Locate the cell with the specified text and output its [X, Y] center coordinate. 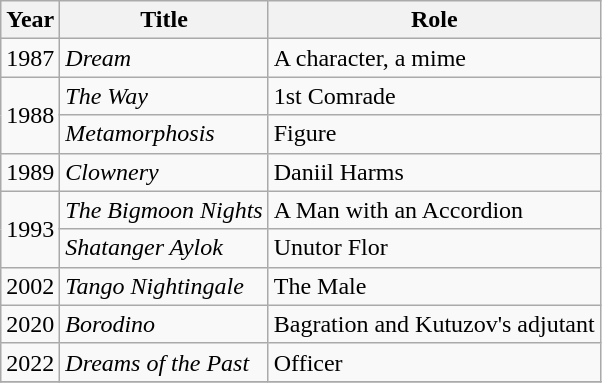
Daniil Harms [434, 172]
Year [30, 20]
Role [434, 20]
Tango Nightingale [164, 286]
Unutor Flor [434, 248]
2002 [30, 286]
1989 [30, 172]
Figure [434, 134]
1993 [30, 229]
Clownery [164, 172]
1988 [30, 115]
2020 [30, 324]
Title [164, 20]
Metamorphosis [164, 134]
Dreams of the Past [164, 362]
Shatanger Aylok [164, 248]
1987 [30, 58]
2022 [30, 362]
The Way [164, 96]
A Man with an Accordion [434, 210]
Bagration and Kutuzov's adjutant [434, 324]
The Bigmoon Nights [164, 210]
The Male [434, 286]
Officer [434, 362]
Dream [164, 58]
Borodino [164, 324]
1st Comrade [434, 96]
A character, a mime [434, 58]
